Extract the (X, Y) coordinate from the center of the cell holding the provided text.  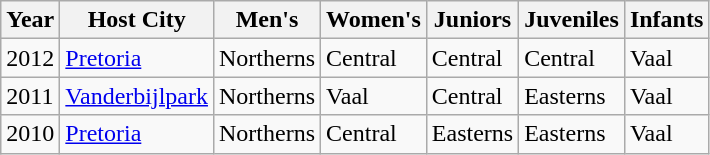
2012 (30, 58)
Juveniles (572, 20)
Year (30, 20)
Infants (666, 20)
Host City (137, 20)
Men's (266, 20)
2010 (30, 134)
2011 (30, 96)
Women's (374, 20)
Juniors (472, 20)
Vanderbijlpark (137, 96)
